Extract the [X, Y] coordinate from the center of the cell holding the provided text.  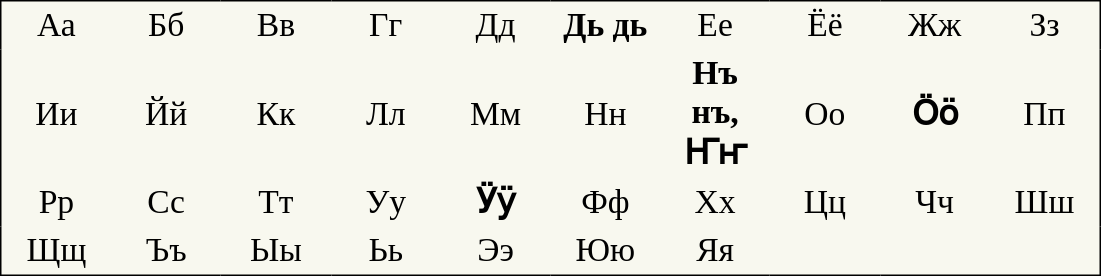
Йй [166, 114]
Лл [386, 114]
Чч [935, 202]
Жж [935, 26]
Дд [496, 26]
Цц [825, 202]
Ыы [276, 250]
Дь дь [605, 26]
Рр [56, 202]
Юю [605, 250]
Уу [386, 202]
Ӱӱ [496, 202]
Мм [496, 114]
Зз [1046, 26]
Тт [276, 202]
Нъ нъ, Ҥҥ [715, 114]
Ёё [825, 26]
Яя [715, 250]
Ьь [386, 250]
Ээ [496, 250]
Сс [166, 202]
Нн [605, 114]
Бб [166, 26]
Гг [386, 26]
Фф [605, 202]
Ее [715, 26]
Шш [1046, 202]
Пп [1046, 114]
Ъъ [166, 250]
Аа [56, 26]
Щщ [56, 250]
Кк [276, 114]
Ӧӧ [935, 114]
Вв [276, 26]
Оо [825, 114]
Хх [715, 202]
Ии [56, 114]
